Detect which cell encompasses the target text, then output its (x, y) center coordinate. 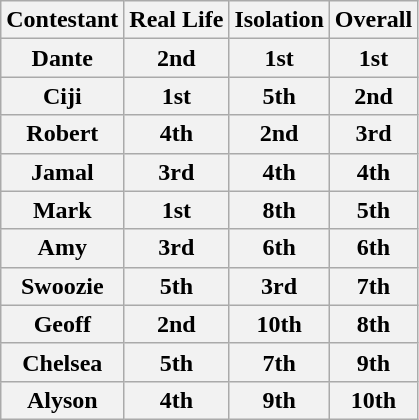
Mark (62, 210)
Geoff (62, 324)
Chelsea (62, 362)
Robert (62, 134)
Real Life (176, 20)
Swoozie (62, 286)
Overall (373, 20)
Amy (62, 248)
Alyson (62, 400)
Dante (62, 58)
Isolation (279, 20)
Contestant (62, 20)
Ciji (62, 96)
Jamal (62, 172)
